Pinpoint the cell where the given text exists, returning its [x, y] midpoint coordinate. 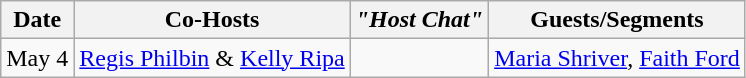
Guests/Segments [618, 20]
Date [38, 20]
Regis Philbin & Kelly Ripa [212, 58]
Maria Shriver, Faith Ford [618, 58]
May 4 [38, 58]
"Host Chat" [419, 20]
Co-Hosts [212, 20]
